Locate the cell with the specified text and output its [x, y] center coordinate. 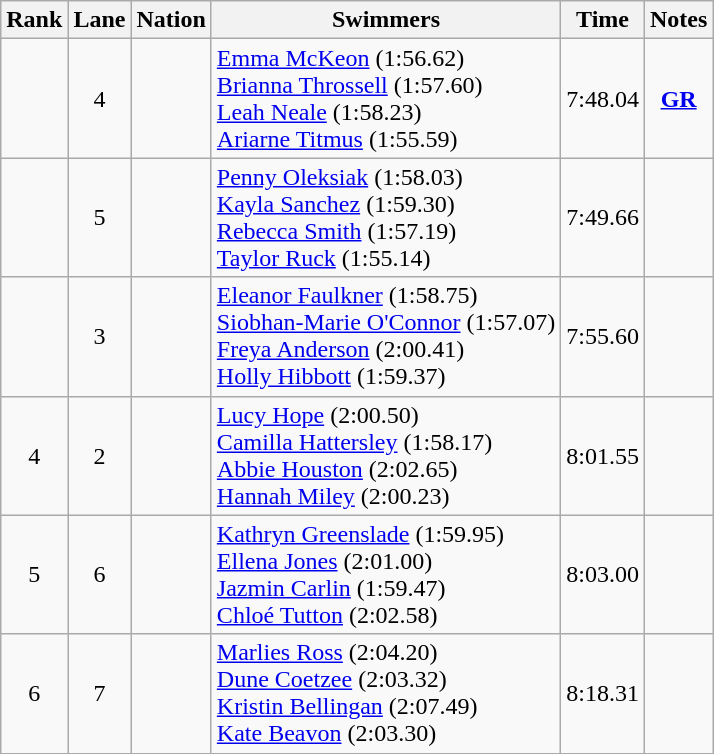
7:49.66 [603, 218]
Notes [678, 20]
7:55.60 [603, 336]
Marlies Ross (2:04.20)Dune Coetzee (2:03.32)Kristin Bellingan (2:07.49)Kate Beavon (2:03.30) [386, 694]
7:48.04 [603, 98]
Emma McKeon (1:56.62)Brianna Throssell (1:57.60)Leah Neale (1:58.23)Ariarne Titmus (1:55.59) [386, 98]
Lucy Hope (2:00.50)Camilla Hattersley (1:58.17)Abbie Houston (2:02.65)Hannah Miley (2:00.23) [386, 456]
Penny Oleksiak (1:58.03)Kayla Sanchez (1:59.30)Rebecca Smith (1:57.19)Taylor Ruck (1:55.14) [386, 218]
Rank [34, 20]
Time [603, 20]
Nation [171, 20]
8:01.55 [603, 456]
Kathryn Greenslade (1:59.95)Ellena Jones (2:01.00)Jazmin Carlin (1:59.47)Chloé Tutton (2:02.58) [386, 574]
8:03.00 [603, 574]
Swimmers [386, 20]
8:18.31 [603, 694]
GR [678, 98]
7 [100, 694]
3 [100, 336]
2 [100, 456]
Lane [100, 20]
Eleanor Faulkner (1:58.75)Siobhan-Marie O'Connor (1:57.07)Freya Anderson (2:00.41)Holly Hibbott (1:59.37) [386, 336]
